Return the (x, y) coordinate for the center point of the cell that contains the specified text.  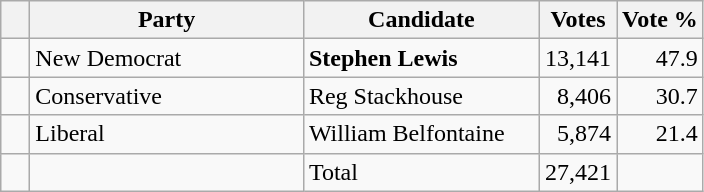
Candidate (421, 20)
Vote % (660, 20)
13,141 (578, 58)
27,421 (578, 172)
Votes (578, 20)
Liberal (167, 134)
New Democrat (167, 58)
21.4 (660, 134)
Conservative (167, 96)
8,406 (578, 96)
Stephen Lewis (421, 58)
Reg Stackhouse (421, 96)
William Belfontaine (421, 134)
Total (421, 172)
5,874 (578, 134)
30.7 (660, 96)
47.9 (660, 58)
Party (167, 20)
